Pinpoint the cell where the given text exists, returning its (x, y) midpoint coordinate. 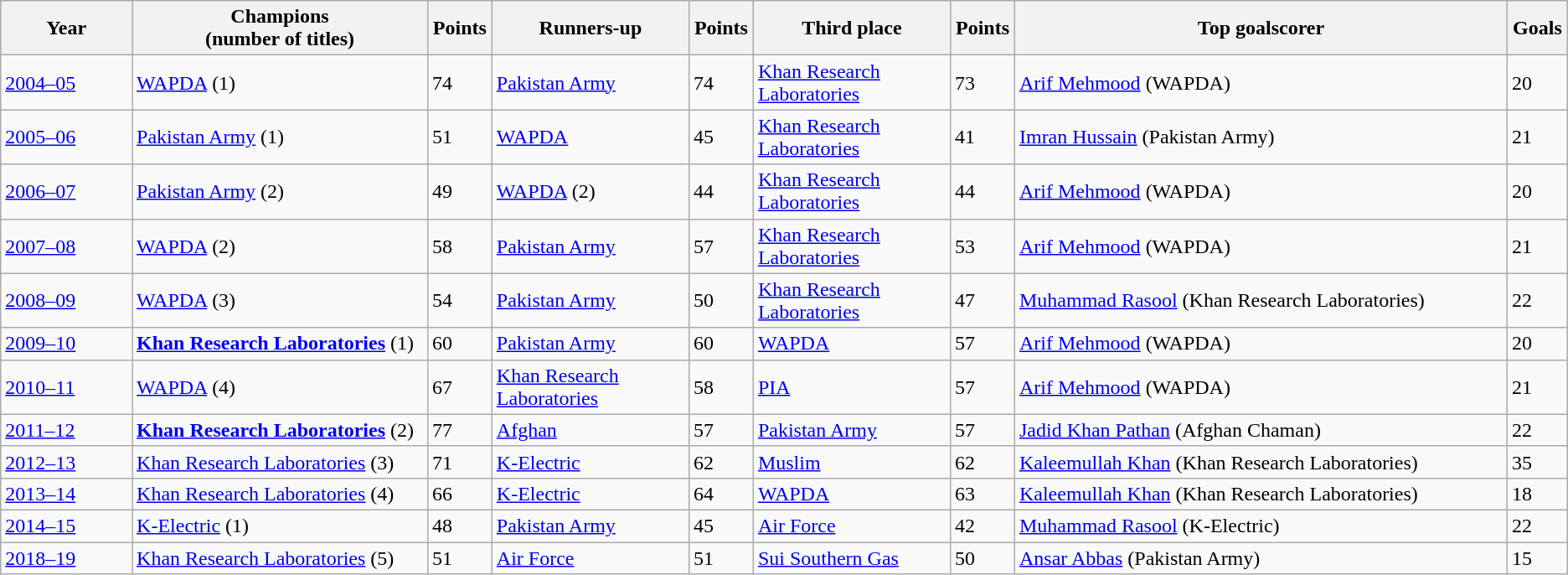
Khan Research Laboratories (4) (280, 494)
35 (1538, 462)
2008–09 (67, 300)
K-Electric (1) (280, 526)
Pakistan Army (2) (280, 191)
Jadid Khan Pathan (Afghan Chaman) (1261, 430)
77 (459, 430)
63 (983, 494)
Khan Research Laboratories (3) (280, 462)
Champions (number of titles) (280, 28)
Khan Research Laboratories (1) (280, 344)
2012–13 (67, 462)
Khan Research Laboratories (5) (280, 557)
2013–14 (67, 494)
Runners-up (590, 28)
WAPDA (4) (280, 387)
Year (67, 28)
Muhammad Rasool (Khan Research Laboratories) (1261, 300)
71 (459, 462)
Pakistan Army (1) (280, 137)
2011–12 (67, 430)
15 (1538, 557)
Muslim (851, 462)
2018–19 (67, 557)
Third place (851, 28)
2010–11 (67, 387)
64 (722, 494)
49 (459, 191)
Sui Southern Gas (851, 557)
Ansar Abbas (Pakistan Army) (1261, 557)
2009–10 (67, 344)
18 (1538, 494)
41 (983, 137)
Afghan (590, 430)
PIA (851, 387)
53 (983, 246)
Goals (1538, 28)
2006–07 (67, 191)
Khan Research Laboratories (2) (280, 430)
Top goalscorer (1261, 28)
Imran Hussain (Pakistan Army) (1261, 137)
2007–08 (67, 246)
67 (459, 387)
WAPDA (1) (280, 82)
2005–06 (67, 137)
54 (459, 300)
73 (983, 82)
42 (983, 526)
48 (459, 526)
WAPDA (3) (280, 300)
2004–05 (67, 82)
2014–15 (67, 526)
47 (983, 300)
Muhammad Rasool (K-Electric) (1261, 526)
66 (459, 494)
